Find where the given text appears and provide that cell's center as [x, y] coordinate. 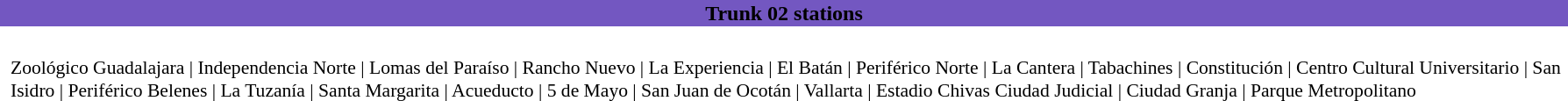
Trunk 02 stations [784, 13]
